Extract the [X, Y] coordinate from the center of the cell holding the provided text.  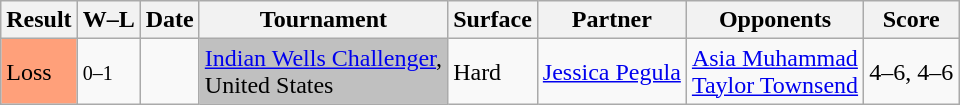
Indian Wells Challenger, United States [323, 72]
Asia Muhammad Taylor Townsend [774, 72]
Result [39, 20]
Loss [39, 72]
Opponents [774, 20]
W–L [108, 20]
Score [912, 20]
Hard [493, 72]
Date [170, 20]
Partner [612, 20]
Jessica Pegula [612, 72]
Tournament [323, 20]
4–6, 4–6 [912, 72]
Surface [493, 20]
0–1 [108, 72]
